Identify which cell holds the provided text, then report its (X, Y) central coordinate. 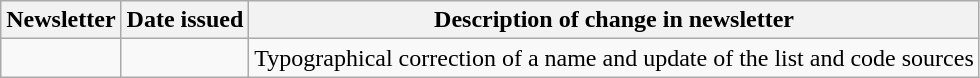
Description of change in newsletter (614, 20)
Newsletter (61, 20)
Typographical correction of a name and update of the list and code sources (614, 58)
Date issued (185, 20)
